Return [X, Y] of the center of cell containing provided text 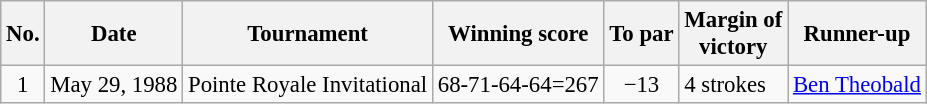
68-71-64-64=267 [518, 85]
May 29, 1988 [114, 85]
Margin ofvictory [734, 34]
No. [23, 34]
Winning score [518, 34]
1 [23, 85]
Ben Theobald [858, 85]
Tournament [308, 34]
−13 [642, 85]
Pointe Royale Invitational [308, 85]
Date [114, 34]
To par [642, 34]
4 strokes [734, 85]
Runner-up [858, 34]
